Search for the cell housing the specified text and yield its (x, y) center coordinate. 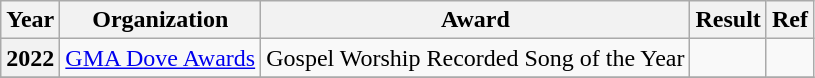
Organization (160, 20)
2022 (30, 58)
Gospel Worship Recorded Song of the Year (476, 58)
Year (30, 20)
GMA Dove Awards (160, 58)
Ref (790, 20)
Result (728, 20)
Award (476, 20)
